Search for the cell housing the specified text and yield its (X, Y) center coordinate. 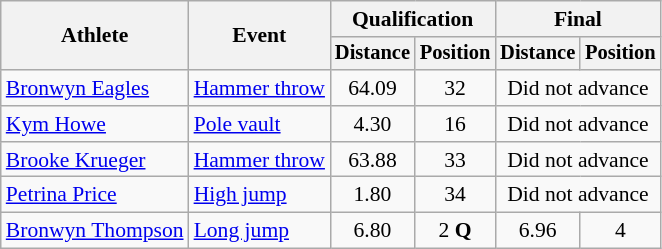
Petrina Price (95, 195)
Kym Howe (95, 124)
2 Q (455, 231)
6.80 (372, 231)
64.09 (372, 88)
1.80 (372, 195)
High jump (260, 195)
Brooke Krueger (95, 160)
16 (455, 124)
63.88 (372, 160)
Long jump (260, 231)
Bronwyn Eagles (95, 88)
Event (260, 36)
Athlete (95, 36)
Qualification (412, 19)
Bronwyn Thompson (95, 231)
4.30 (372, 124)
34 (455, 195)
4 (620, 231)
6.96 (538, 231)
32 (455, 88)
33 (455, 160)
Final (578, 19)
Pole vault (260, 124)
